Extract the (X, Y) coordinate from the center of the cell holding the provided text.  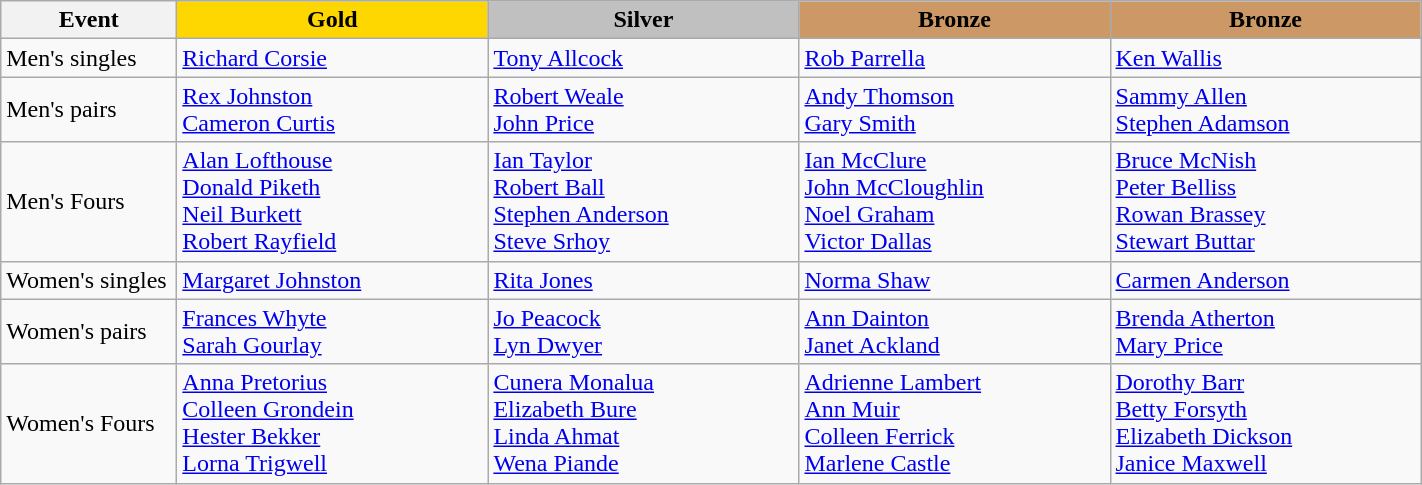
Brenda Atherton Mary Price (1266, 332)
Rita Jones (644, 280)
Norma Shaw (954, 280)
Women's singles (89, 280)
Silver (644, 20)
Ann Dainton Janet Ackland (954, 332)
Ian Taylor Robert Ball Stephen Anderson Steve Srhoy (644, 202)
Richard Corsie (332, 58)
Men's Fours (89, 202)
Event (89, 20)
Men's singles (89, 58)
Andy Thomson Gary Smith (954, 110)
Dorothy Barr Betty Forsyth Elizabeth Dickson Janice Maxwell (1266, 424)
Women's Fours (89, 424)
Sammy Allen Stephen Adamson (1266, 110)
Tony Allcock (644, 58)
Men's pairs (89, 110)
Rob Parrella (954, 58)
Gold (332, 20)
Adrienne Lambert Ann Muir Colleen Ferrick Marlene Castle (954, 424)
Margaret Johnston (332, 280)
Robert Weale John Price (644, 110)
Cunera Monalua Elizabeth Bure Linda Ahmat Wena Piande (644, 424)
Rex Johnston Cameron Curtis (332, 110)
Ian McClure John McCloughlin Noel Graham Victor Dallas (954, 202)
Bruce McNish Peter Belliss Rowan Brassey Stewart Buttar (1266, 202)
Anna Pretorius Colleen Grondein Hester Bekker Lorna Trigwell (332, 424)
Women's pairs (89, 332)
Jo Peacock Lyn Dwyer (644, 332)
Alan Lofthouse Donald Piketh Neil Burkett Robert Rayfield (332, 202)
Ken Wallis (1266, 58)
Carmen Anderson (1266, 280)
Frances Whyte Sarah Gourlay (332, 332)
